Determine the [x, y] coordinate at the center of the cell enclosing the given text.  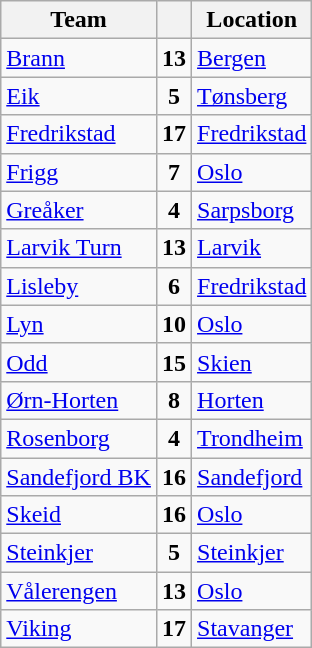
Bergen [252, 58]
Sandefjord BK [79, 477]
15 [174, 362]
Eik [79, 96]
Odd [79, 362]
Larvik [252, 248]
Rosenborg [79, 438]
Horten [252, 400]
Viking [79, 629]
Sarpsborg [252, 210]
Sandefjord [252, 477]
Ørn-Horten [79, 400]
Lisleby [79, 286]
Trondheim [252, 438]
Tønsberg [252, 96]
Team [79, 20]
Brann [79, 58]
Skien [252, 362]
Stavanger [252, 629]
Location [252, 20]
6 [174, 286]
Skeid [79, 515]
10 [174, 324]
7 [174, 172]
Vålerengen [79, 591]
Greåker [79, 210]
Larvik Turn [79, 248]
Frigg [79, 172]
Lyn [79, 324]
8 [174, 400]
